Scan for the cell matching the given text and deliver its [X, Y] coordinate at center. 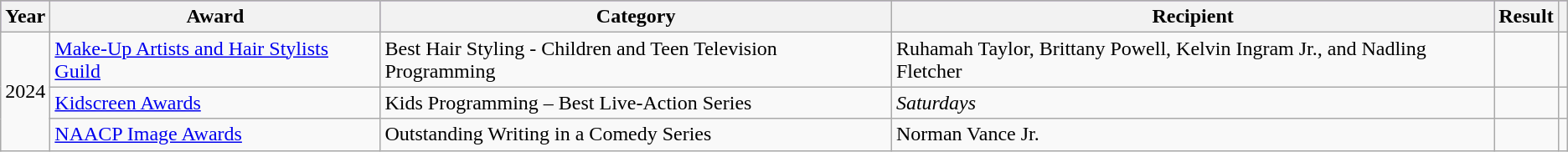
2024 [25, 92]
Outstanding Writing in a Comedy Series [636, 134]
Make-Up Artists and Hair Stylists Guild [215, 60]
Kids Programming – Best Live-Action Series [636, 103]
Kidscreen Awards [215, 103]
Best Hair Styling - Children and Teen Television Programming [636, 60]
Saturdays [1193, 103]
Norman Vance Jr. [1193, 134]
Result [1526, 17]
Recipient [1193, 17]
Category [636, 17]
Award [215, 17]
Year [25, 17]
Ruhamah Taylor, Brittany Powell, Kelvin Ingram Jr., and Nadling Fletcher [1193, 60]
NAACP Image Awards [215, 134]
